Find where the given text appears and provide that cell's center as (x, y) coordinate. 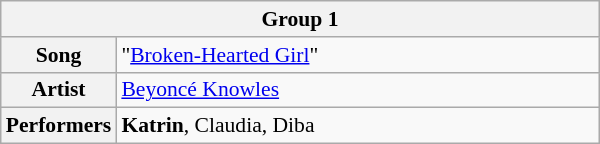
Performers (59, 126)
Beyoncé Knowles (358, 90)
"Broken-Hearted Girl" (358, 55)
Artist (59, 90)
Song (59, 55)
Katrin, Claudia, Diba (358, 126)
Group 1 (300, 19)
